For the text-containing cell, return its midpoint in (X, Y) coordinate format. 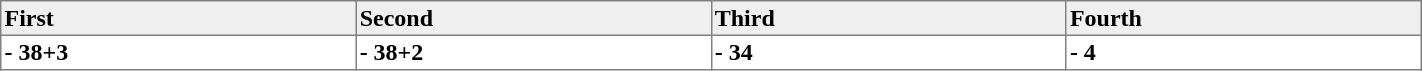
Second (534, 18)
- 38+3 (178, 52)
- 4 (1244, 52)
First (178, 18)
Third (888, 18)
- 34 (888, 52)
Fourth (1244, 18)
- 38+2 (534, 52)
